Detect which cell encompasses the target text, then output its (x, y) center coordinate. 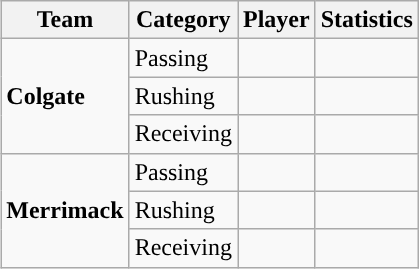
Merrimack (65, 210)
Player (277, 20)
Statistics (366, 20)
Team (65, 20)
Colgate (65, 96)
Category (183, 20)
